Provide the (x, y) coordinate of the cell's center where the given text is located.  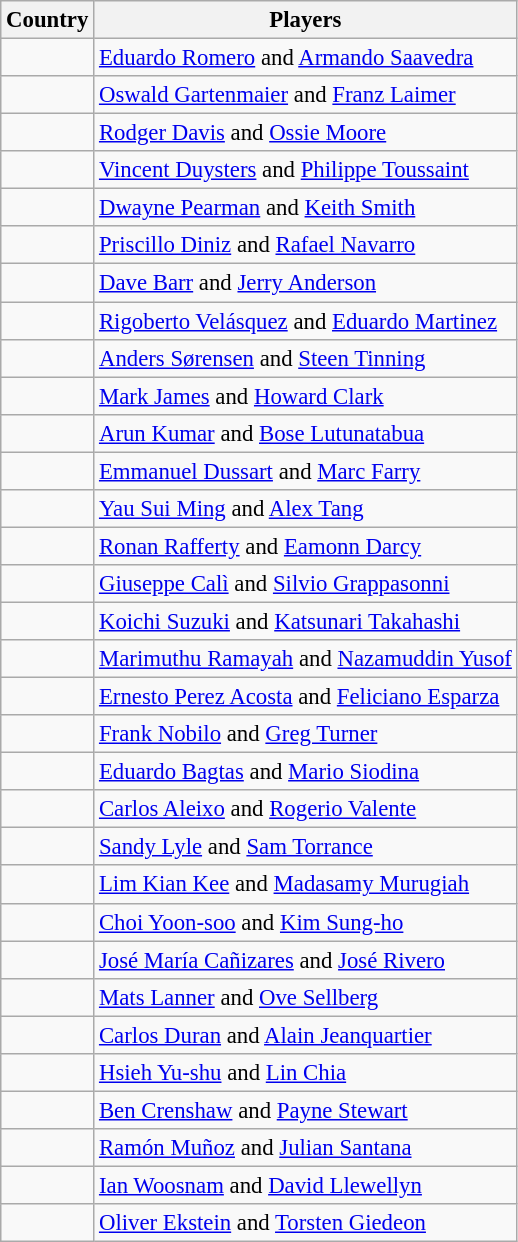
José María Cañizares and José Rivero (306, 960)
Anders Sørensen and Steen Tinning (306, 358)
Marimuthu Ramayah and Nazamuddin Yusof (306, 659)
Hsieh Yu-shu and Lin Chia (306, 1073)
Ronan Rafferty and Eamonn Darcy (306, 546)
Sandy Lyle and Sam Torrance (306, 847)
Dave Barr and Jerry Anderson (306, 283)
Ernesto Perez Acosta and Feliciano Esparza (306, 697)
Eduardo Bagtas and Mario Siodina (306, 772)
Yau Sui Ming and Alex Tang (306, 509)
Mats Lanner and Ove Sellberg (306, 997)
Rodger Davis and Ossie Moore (306, 133)
Oliver Ekstein and Torsten Giedeon (306, 1223)
Giuseppe Calì and Silvio Grappasonni (306, 584)
Arun Kumar and Bose Lutunatabua (306, 433)
Eduardo Romero and Armando Saavedra (306, 58)
Oswald Gartenmaier and Franz Laimer (306, 95)
Priscillo Diniz and Rafael Navarro (306, 245)
Carlos Duran and Alain Jeanquartier (306, 1035)
Ian Woosnam and David Llewellyn (306, 1185)
Mark James and Howard Clark (306, 396)
Players (306, 20)
Ben Crenshaw and Payne Stewart (306, 1110)
Lim Kian Kee and Madasamy Murugiah (306, 885)
Koichi Suzuki and Katsunari Takahashi (306, 621)
Country (48, 20)
Dwayne Pearman and Keith Smith (306, 208)
Carlos Aleixo and Rogerio Valente (306, 809)
Choi Yoon-soo and Kim Sung-ho (306, 922)
Frank Nobilo and Greg Turner (306, 734)
Vincent Duysters and Philippe Toussaint (306, 170)
Ramón Muñoz and Julian Santana (306, 1148)
Rigoberto Velásquez and Eduardo Martinez (306, 321)
Emmanuel Dussart and Marc Farry (306, 471)
